Detect which cell encompasses the target text, then output its (X, Y) center coordinate. 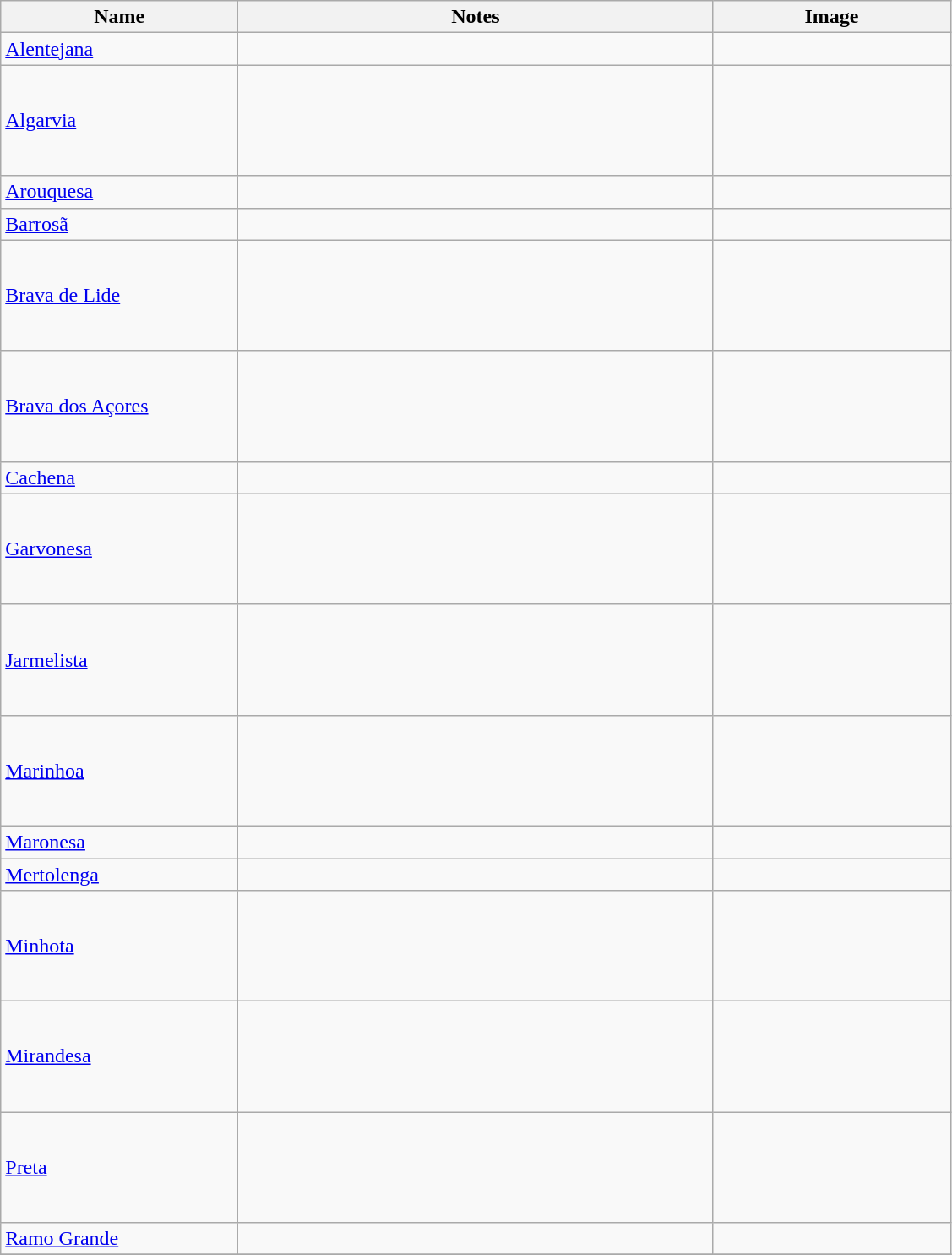
Preta (120, 1168)
Notes (476, 17)
Brava de Lide (120, 296)
Maronesa (120, 842)
Name (120, 17)
Alentejana (120, 49)
Mirandesa (120, 1056)
Brava dos Açores (120, 406)
Arouquesa (120, 192)
Minhota (120, 947)
Jarmelista (120, 659)
Algarvia (120, 120)
Mertolenga (120, 875)
Cachena (120, 477)
Image (831, 17)
Barrosã (120, 224)
Garvonesa (120, 549)
Marinhoa (120, 771)
Ramo Grande (120, 1239)
